Search for the cell housing the specified text and yield its [X, Y] center coordinate. 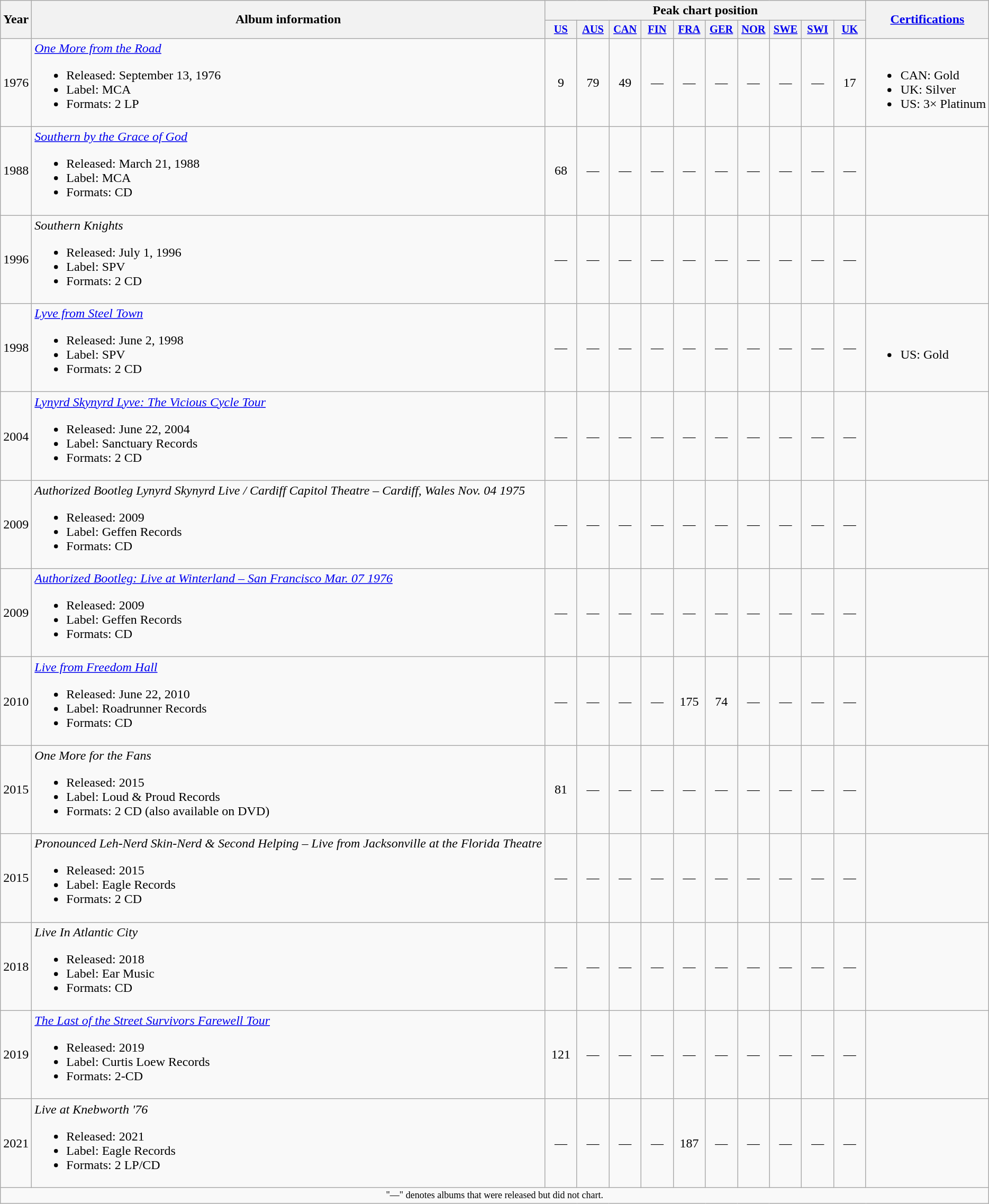
One More from the RoadReleased: September 13, 1976Label: MCAFormats: 2 LP [288, 83]
74 [722, 701]
Live at Knebworth '76Released: 2021Label: Eagle RecordsFormats: 2 LP/CD [288, 1143]
Peak chart position [706, 11]
FIN [657, 30]
Album information [288, 20]
Pronounced Leh-Nerd Skin-Nerd & Second Helping – Live from Jacksonville at the Florida TheatreReleased: 2015Label: Eagle RecordsFormats: 2 CD [288, 878]
SWE [785, 30]
AUS [593, 30]
1998 [16, 348]
CAN [625, 30]
2019 [16, 1055]
1988 [16, 171]
68 [561, 171]
2021 [16, 1143]
187 [689, 1143]
Certifications [927, 20]
Authorized Bootleg Lynyrd Skynyrd Live / Cardiff Capitol Theatre – Cardiff, Wales Nov. 04 1975Released: 2009Label: Geffen RecordsFormats: CD [288, 525]
81 [561, 789]
NOR [754, 30]
49 [625, 83]
UK [850, 30]
Authorized Bootleg: Live at Winterland – San Francisco Mar. 07 1976Released: 2009Label: Geffen RecordsFormats: CD [288, 613]
1976 [16, 83]
1996 [16, 259]
US [561, 30]
US: Gold [927, 348]
Southern by the Grace of GodReleased: March 21, 1988Label: MCAFormats: CD [288, 171]
Lynyrd Skynyrd Lyve: The Vicious Cycle TourReleased: June 22, 2004Label: Sanctuary RecordsFormats: 2 CD [288, 436]
Lyve from Steel TownReleased: June 2, 1998Label: SPVFormats: 2 CD [288, 348]
FRA [689, 30]
CAN: GoldUK: SilverUS: 3× Platinum [927, 83]
9 [561, 83]
121 [561, 1055]
Live In Atlantic CityReleased: 2018Label: Ear MusicFormats: CD [288, 966]
One More for the FansReleased: 2015Label: Loud & Proud RecordsFormats: 2 CD (also available on DVD) [288, 789]
2018 [16, 966]
175 [689, 701]
Live from Freedom HallReleased: June 22, 2010Label: Roadrunner RecordsFormats: CD [288, 701]
GER [722, 30]
17 [850, 83]
2010 [16, 701]
Year [16, 20]
The Last of the Street Survivors Farewell TourReleased: 2019Label: Curtis Loew RecordsFormats: 2-CD [288, 1055]
79 [593, 83]
"—" denotes albums that were released but did not chart. [495, 1196]
Southern KnightsReleased: July 1, 1996Label: SPVFormats: 2 CD [288, 259]
2004 [16, 436]
SWI [818, 30]
